Return [x, y] of the center of cell containing provided text 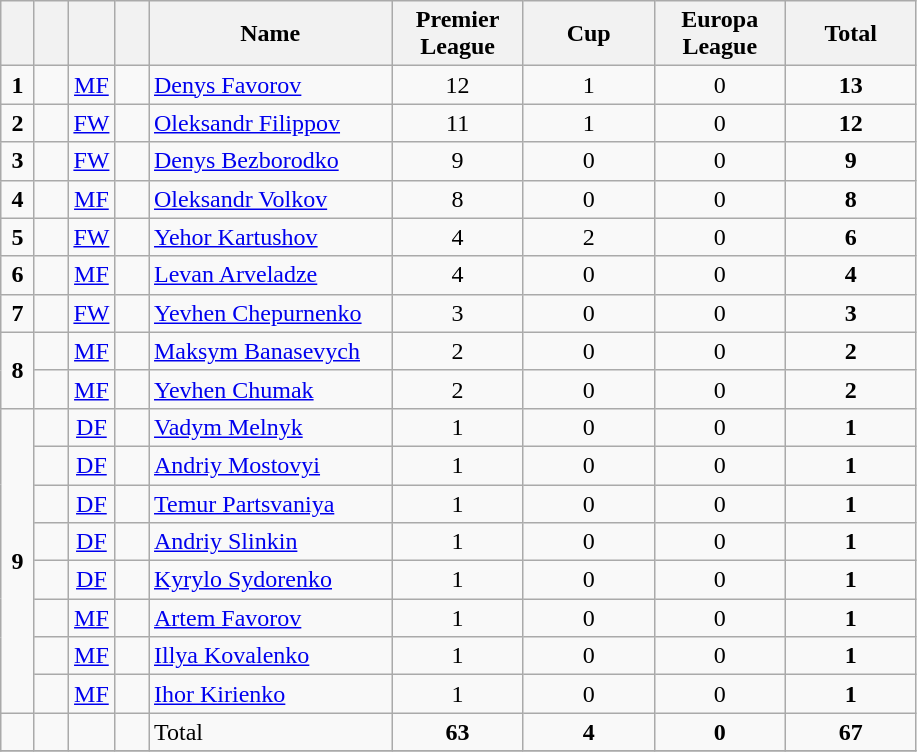
Yevhen Chumak [270, 389]
Denys Favorov [270, 85]
Oleksandr Volkov [270, 199]
5 [18, 237]
Kyrylo Sydorenko [270, 580]
Levan Arveladze [270, 275]
Premier League [458, 34]
Illya Kovalenko [270, 656]
Oleksandr Filippov [270, 123]
67 [850, 732]
Artem Favorov [270, 618]
Andriy Mostovyi [270, 465]
11 [458, 123]
Denys Bezborodko [270, 161]
Maksym Banasevych [270, 351]
Yehor Kartushov [270, 237]
Cup [588, 34]
63 [458, 732]
Yevhen Chepurnenko [270, 313]
13 [850, 85]
Vadym Melnyk [270, 427]
Name [270, 34]
7 [18, 313]
Andriy Slinkin [270, 542]
Temur Partsvaniya [270, 503]
Europa League [720, 34]
Ihor Kirienko [270, 694]
